Return the [X, Y] coordinate for the center point of the cell that contains the specified text.  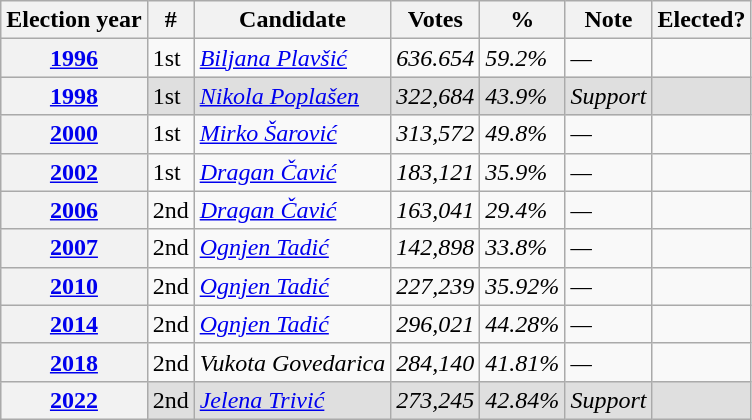
227,239 [436, 286]
59.2% [522, 58]
Elected? [702, 20]
142,898 [436, 248]
35.92% [522, 286]
313,572 [436, 134]
2010 [74, 286]
41.81% [522, 362]
2006 [74, 210]
49.8% [522, 134]
273,245 [436, 400]
Note [608, 20]
636.654 [436, 58]
2018 [74, 362]
2014 [74, 324]
35.9% [522, 172]
296,021 [436, 324]
163,041 [436, 210]
29.4% [522, 210]
% [522, 20]
# [170, 20]
183,121 [436, 172]
Mirko Šarović [292, 134]
322,684 [436, 96]
Vukota Govedarica [292, 362]
2022 [74, 400]
43.9% [522, 96]
2002 [74, 172]
2000 [74, 134]
1998 [74, 96]
33.8% [522, 248]
Biljana Plavšić [292, 58]
Jelena Trivić [292, 400]
Votes [436, 20]
1996 [74, 58]
Election year [74, 20]
44.28% [522, 324]
Candidate [292, 20]
2007 [74, 248]
284,140 [436, 362]
Nikola Poplašen [292, 96]
42.84% [522, 400]
